Capture the cell that displays the provided text and extract its (x, y) central coordinate. 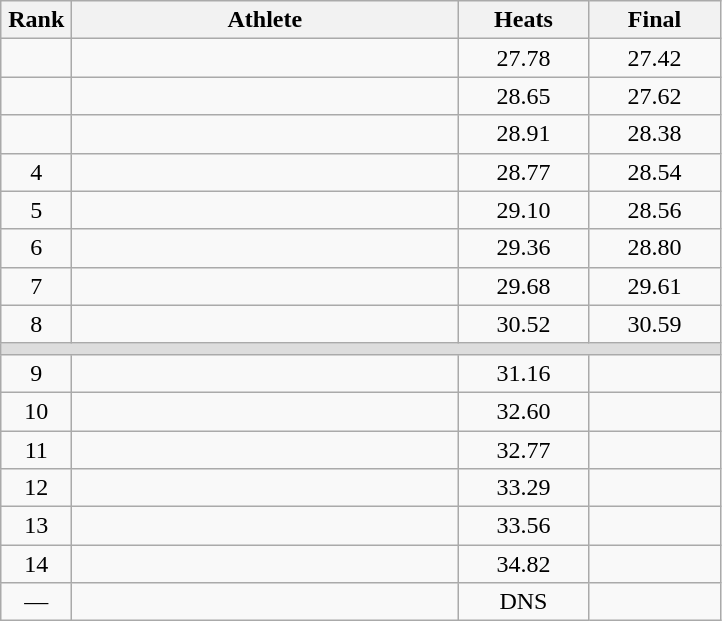
9 (36, 373)
28.91 (524, 134)
34.82 (524, 564)
31.16 (524, 373)
DNS (524, 602)
29.10 (524, 210)
7 (36, 286)
30.59 (654, 324)
Final (654, 20)
28.65 (524, 96)
5 (36, 210)
28.80 (654, 248)
14 (36, 564)
Rank (36, 20)
27.62 (654, 96)
29.36 (524, 248)
29.61 (654, 286)
33.29 (524, 488)
28.77 (524, 172)
Heats (524, 20)
29.68 (524, 286)
30.52 (524, 324)
33.56 (524, 526)
12 (36, 488)
32.60 (524, 411)
10 (36, 411)
4 (36, 172)
32.77 (524, 449)
8 (36, 324)
— (36, 602)
28.56 (654, 210)
Athlete (265, 20)
13 (36, 526)
6 (36, 248)
27.78 (524, 58)
28.54 (654, 172)
11 (36, 449)
27.42 (654, 58)
28.38 (654, 134)
